Search for the cell housing the specified text and yield its (X, Y) center coordinate. 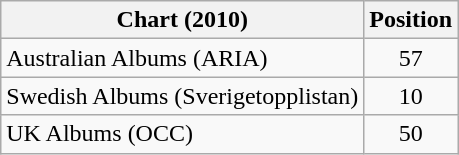
Position (411, 20)
10 (411, 96)
57 (411, 58)
50 (411, 134)
UK Albums (OCC) (182, 134)
Australian Albums (ARIA) (182, 58)
Swedish Albums (Sverigetopplistan) (182, 96)
Chart (2010) (182, 20)
